Locate the cell with the specified text and output its [X, Y] center coordinate. 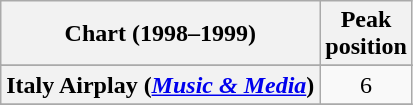
6 [366, 85]
Italy Airplay (Music & Media) [160, 85]
Peakposition [366, 34]
Chart (1998–1999) [160, 34]
